Provide the (x, y) coordinate of the cell's center where the given text is located.  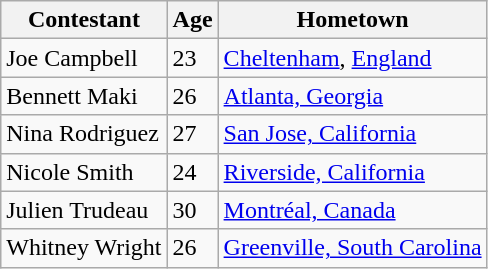
San Jose, California (352, 134)
Montréal, Canada (352, 210)
24 (192, 172)
Julien Trudeau (84, 210)
Cheltenham, England (352, 58)
Nina Rodriguez (84, 134)
Hometown (352, 20)
Contestant (84, 20)
Bennett Maki (84, 96)
27 (192, 134)
23 (192, 58)
Age (192, 20)
Whitney Wright (84, 248)
Nicole Smith (84, 172)
Greenville, South Carolina (352, 248)
Atlanta, Georgia (352, 96)
Joe Campbell (84, 58)
30 (192, 210)
Riverside, California (352, 172)
